Determine the (x, y) coordinate at the center of the cell enclosing the given text.  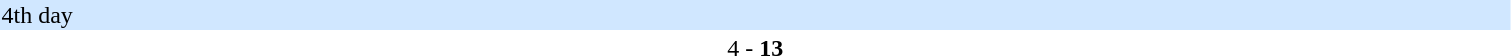
4th day (756, 15)
